For the text-containing cell, return its midpoint in (X, Y) coordinate format. 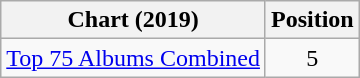
Position (312, 20)
Chart (2019) (134, 20)
Top 75 Albums Combined (134, 58)
5 (312, 58)
